Search for the cell housing the specified text and yield its [X, Y] center coordinate. 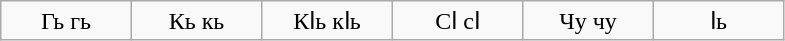
Кӏь кӏь [327, 20]
Чу чу [588, 20]
Сӏ сӏ [457, 20]
Кь кь [196, 20]
Гь гь [66, 20]
ӏь [718, 20]
